Scan for the cell matching the given text and deliver its (X, Y) coordinate at center. 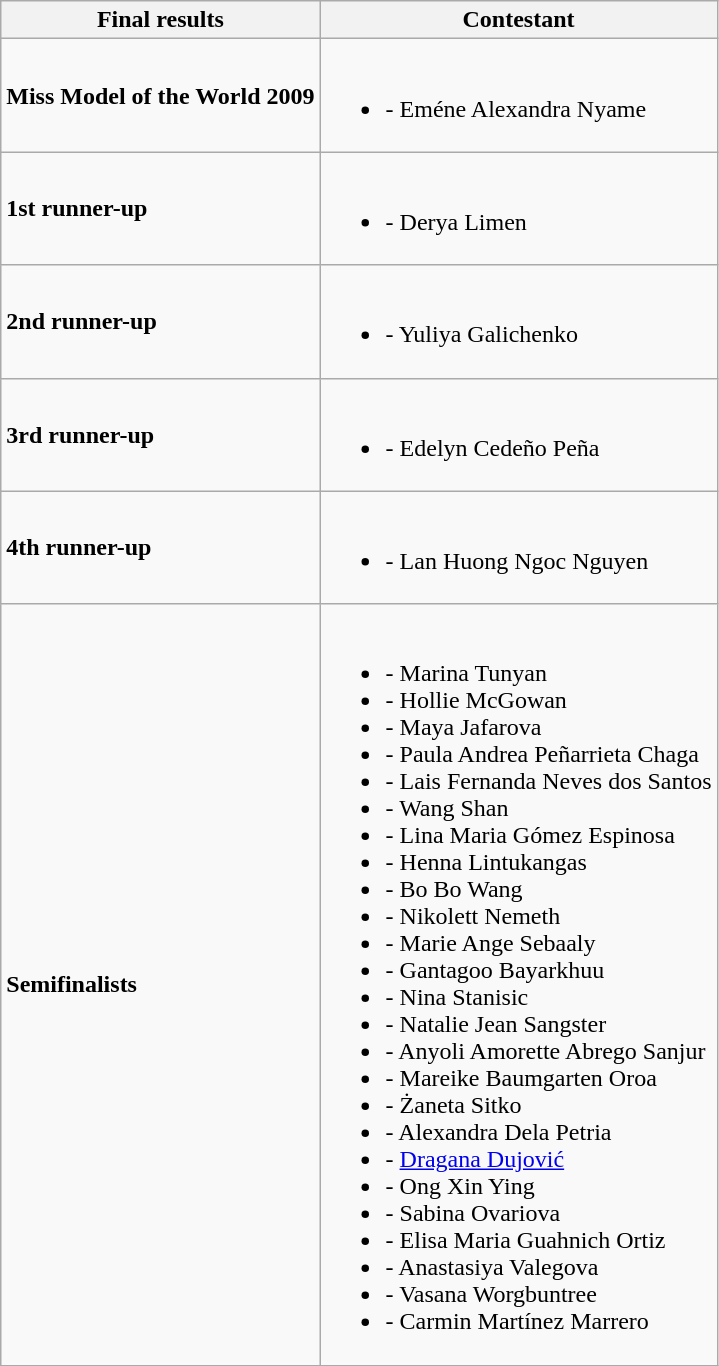
- Yuliya Galichenko (518, 322)
- Lan Huong Ngoc Nguyen (518, 548)
4th runner-up (160, 548)
2nd runner-up (160, 322)
- Eméne Alexandra Nyame (518, 96)
- Derya Limen (518, 208)
Contestant (518, 20)
Semifinalists (160, 984)
Miss Model of the World 2009 (160, 96)
1st runner-up (160, 208)
3rd runner-up (160, 434)
Final results (160, 20)
- Edelyn Cedeño Peña (518, 434)
